Find where the given text appears and provide that cell's center as [x, y] coordinate. 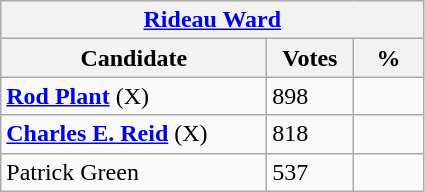
898 [310, 96]
Candidate [134, 58]
Rideau Ward [212, 20]
Charles E. Reid (X) [134, 134]
818 [310, 134]
537 [310, 172]
% [388, 58]
Patrick Green [134, 172]
Rod Plant (X) [134, 96]
Votes [310, 58]
